Return (x, y) of the center of cell containing provided text 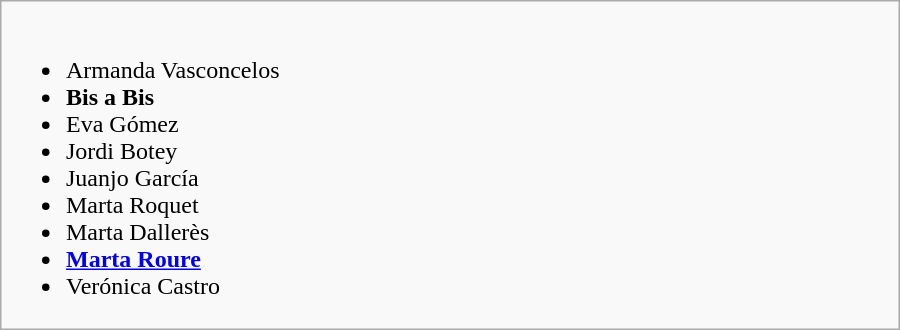
Armanda VasconcelosBis a BisEva GómezJordi BoteyJuanjo GarcíaMarta RoquetMarta DallerèsMarta RoureVerónica Castro (450, 166)
